Provide the [x, y] coordinate of the cell's center where the given text is located.  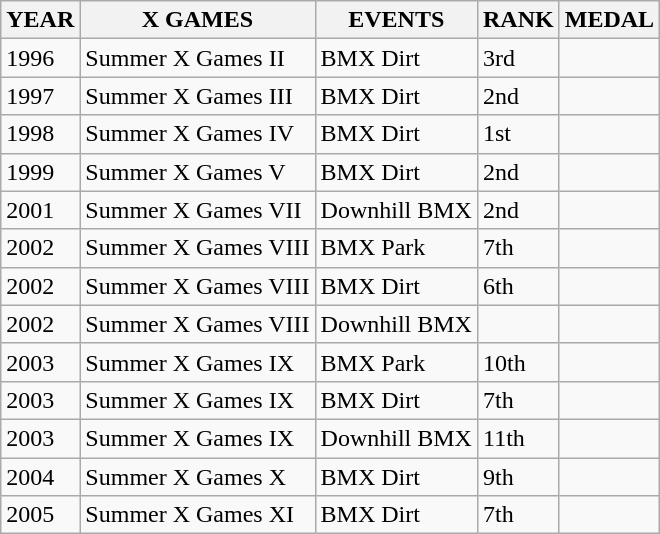
Summer X Games VII [198, 210]
Summer X Games IV [198, 134]
Summer X Games X [198, 477]
6th [518, 286]
2004 [40, 477]
Summer X Games III [198, 96]
MEDAL [609, 20]
1996 [40, 58]
10th [518, 362]
2005 [40, 515]
X GAMES [198, 20]
EVENTS [396, 20]
1st [518, 134]
1999 [40, 172]
1998 [40, 134]
11th [518, 438]
3rd [518, 58]
9th [518, 477]
Summer X Games V [198, 172]
2001 [40, 210]
1997 [40, 96]
Summer X Games II [198, 58]
Summer X Games XI [198, 515]
YEAR [40, 20]
RANK [518, 20]
